Return the (x, y) coordinate for the center point of the cell that contains the specified text.  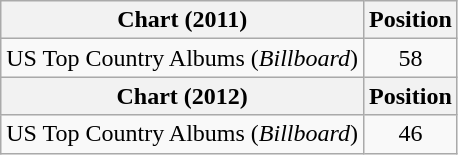
46 (411, 134)
58 (411, 58)
Chart (2012) (182, 96)
Chart (2011) (182, 20)
